From the cell containing the given text, extract its center point as [X, Y] coordinate. 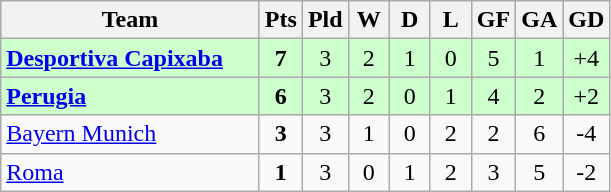
Perugia [130, 96]
GF [493, 20]
W [368, 20]
Bayern Munich [130, 134]
-2 [586, 172]
Team [130, 20]
+4 [586, 58]
GA [540, 20]
D [410, 20]
Roma [130, 172]
L [450, 20]
+2 [586, 96]
Pld [325, 20]
Desportiva Capixaba [130, 58]
Pts [280, 20]
7 [280, 58]
GD [586, 20]
4 [493, 96]
-4 [586, 134]
